Output the [X, Y] coordinate of the center of the cell containing the given text.  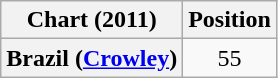
Brazil (Crowley) [92, 58]
55 [230, 58]
Position [230, 20]
Chart (2011) [92, 20]
